Scan for the cell matching the given text and deliver its (X, Y) coordinate at center. 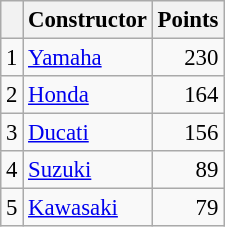
79 (188, 208)
230 (188, 58)
89 (188, 170)
Constructor (88, 20)
Yamaha (88, 58)
Points (188, 20)
1 (12, 58)
164 (188, 95)
Ducati (88, 133)
4 (12, 170)
156 (188, 133)
5 (12, 208)
2 (12, 95)
Honda (88, 95)
Suzuki (88, 170)
Kawasaki (88, 208)
3 (12, 133)
